Search for the cell housing the specified text and yield its [x, y] center coordinate. 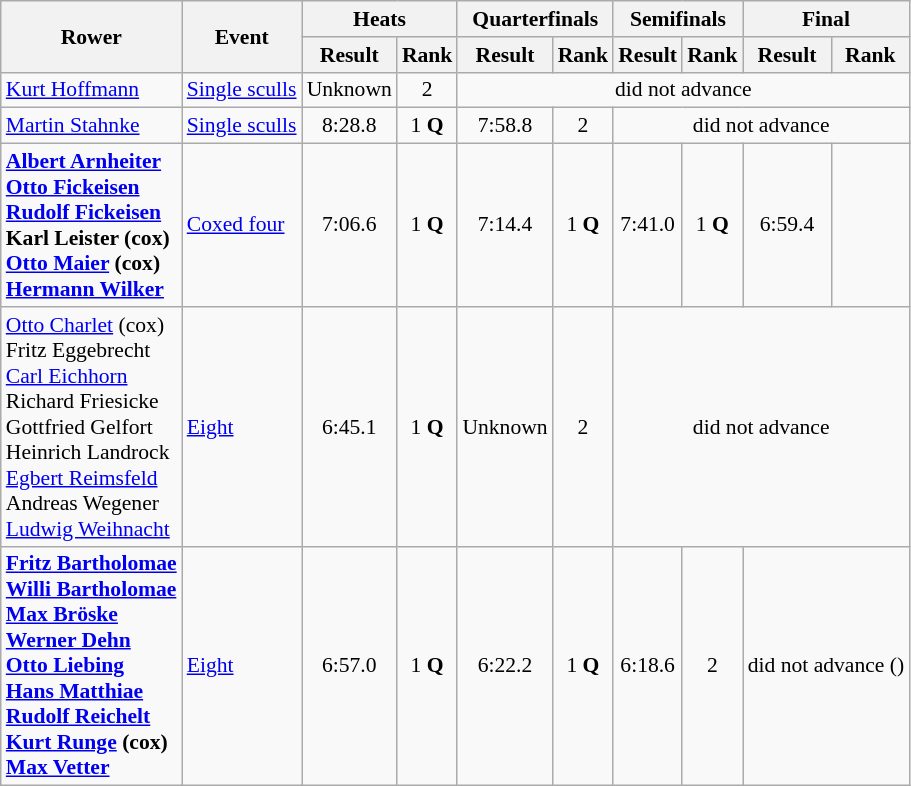
6:59.4 [788, 226]
8:28.8 [350, 126]
Final [826, 19]
Albert Arnheiter Otto Fickeisen Rudolf Fickeisen Karl Leister (cox) Otto Maier (cox) Hermann Wilker [92, 226]
Coxed four [242, 226]
Heats [380, 19]
6:45.1 [350, 427]
Martin Stahnke [92, 126]
6:18.6 [648, 666]
Kurt Hoffmann [92, 90]
6:57.0 [350, 666]
7:41.0 [648, 226]
Event [242, 36]
6:22.2 [504, 666]
Semifinals [678, 19]
did not advance () [826, 666]
Fritz Bartholomae Willi Bartholomae Max Bröske Werner Dehn Otto Liebing Hans Matthiae Rudolf Reichelt Kurt Runge (cox) Max Vetter [92, 666]
Rower [92, 36]
7:14.4 [504, 226]
Quarterfinals [535, 19]
7:06.6 [350, 226]
7:58.8 [504, 126]
